Search for the cell housing the specified text and yield its [X, Y] center coordinate. 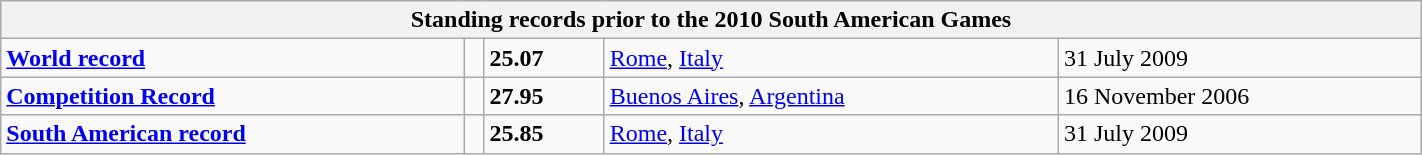
16 November 2006 [1240, 96]
Competition Record [232, 96]
25.85 [544, 134]
Buenos Aires, Argentina [831, 96]
27.95 [544, 96]
25.07 [544, 58]
World record [232, 58]
South American record [232, 134]
Standing records prior to the 2010 South American Games [711, 20]
